Provide the [X, Y] coordinate of the cell's center where the given text is located.  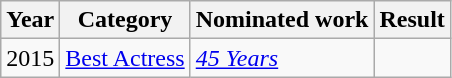
Best Actress [125, 58]
45 Years [282, 58]
2015 [30, 58]
Category [125, 20]
Nominated work [282, 20]
Year [30, 20]
Result [412, 20]
